Return [X, Y] of the center of cell containing provided text 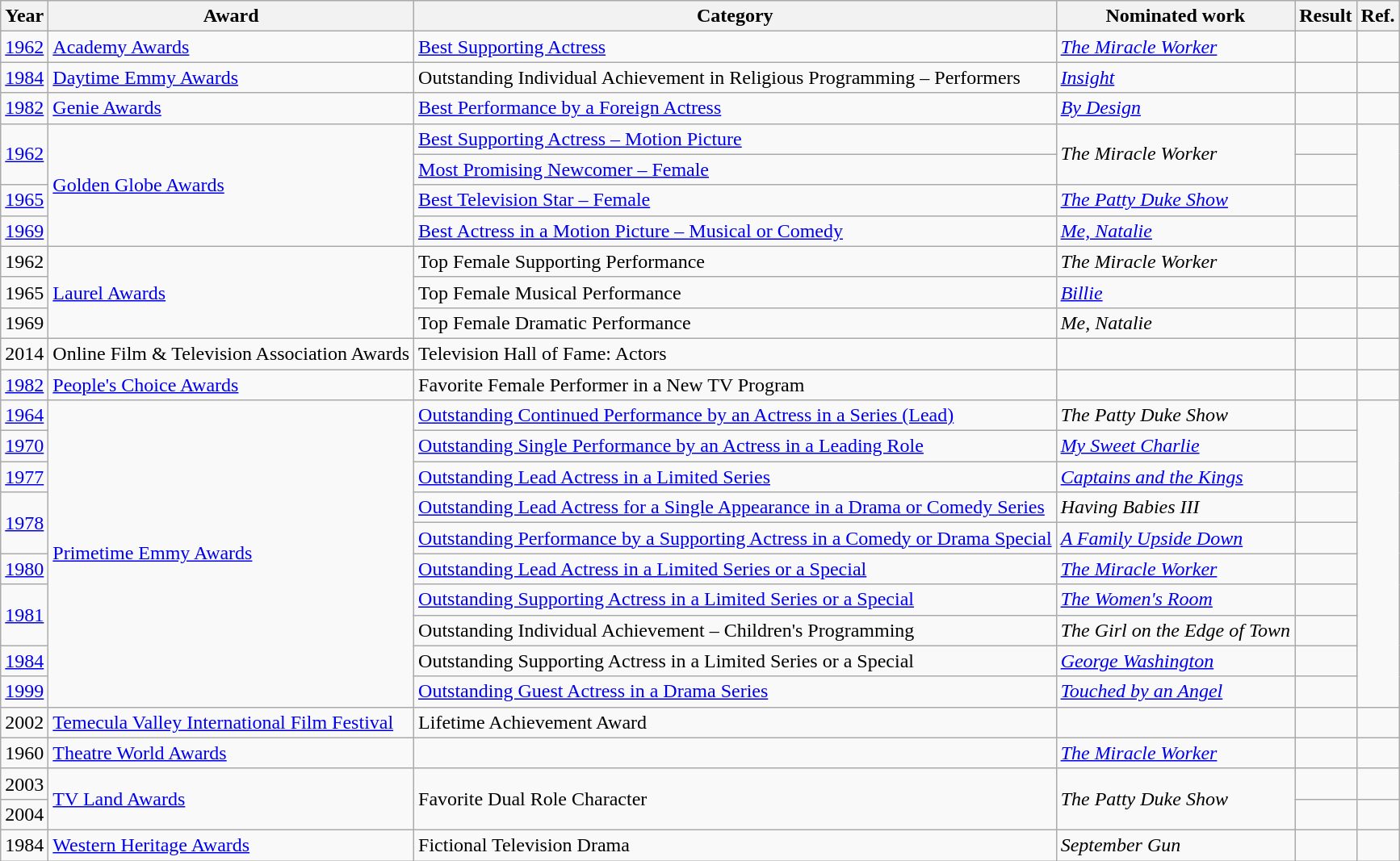
The Women's Room [1176, 600]
Result [1326, 16]
Ref. [1377, 16]
Golden Globe Awards [231, 185]
2004 [24, 814]
Best Performance by a Foreign Actress [736, 108]
Best Television Star – Female [736, 200]
Year [24, 16]
Top Female Musical Performance [736, 292]
1981 [24, 615]
Captains and the Kings [1176, 477]
Top Female Dramatic Performance [736, 323]
1978 [24, 523]
Western Heritage Awards [231, 845]
Outstanding Guest Actress in a Drama Series [736, 692]
Outstanding Individual Achievement – Children's Programming [736, 630]
Laurel Awards [231, 292]
Outstanding Lead Actress for a Single Appearance in a Drama or Comedy Series [736, 508]
Favorite Dual Role Character [736, 799]
Favorite Female Performer in a New TV Program [736, 385]
Best Supporting Actress – Motion Picture [736, 139]
Daytime Emmy Awards [231, 77]
Lifetime Achievement Award [736, 722]
Temecula Valley International Film Festival [231, 722]
My Sweet Charlie [1176, 446]
Fictional Television Drama [736, 845]
Primetime Emmy Awards [231, 554]
1960 [24, 753]
Genie Awards [231, 108]
1977 [24, 477]
Outstanding Continued Performance by an Actress in a Series (Lead) [736, 416]
A Family Upside Down [1176, 538]
Television Hall of Fame: Actors [736, 353]
Insight [1176, 77]
September Gun [1176, 845]
George Washington [1176, 661]
2003 [24, 784]
Having Babies III [1176, 508]
Most Promising Newcomer – Female [736, 169]
TV Land Awards [231, 799]
Outstanding Single Performance by an Actress in a Leading Role [736, 446]
Billie [1176, 292]
Top Female Supporting Performance [736, 261]
2002 [24, 722]
By Design [1176, 108]
Best Actress in a Motion Picture – Musical or Comedy [736, 231]
1970 [24, 446]
Online Film & Television Association Awards [231, 353]
Academy Awards [231, 47]
Category [736, 16]
2014 [24, 353]
1964 [24, 416]
Outstanding Lead Actress in a Limited Series or a Special [736, 569]
Theatre World Awards [231, 753]
People's Choice Awards [231, 385]
Touched by an Angel [1176, 692]
The Girl on the Edge of Town [1176, 630]
1999 [24, 692]
Outstanding Lead Actress in a Limited Series [736, 477]
Outstanding Performance by a Supporting Actress in a Comedy or Drama Special [736, 538]
Nominated work [1176, 16]
Best Supporting Actress [736, 47]
1980 [24, 569]
Outstanding Individual Achievement in Religious Programming – Performers [736, 77]
Award [231, 16]
